Output the [X, Y] coordinate of the center of the cell containing the given text.  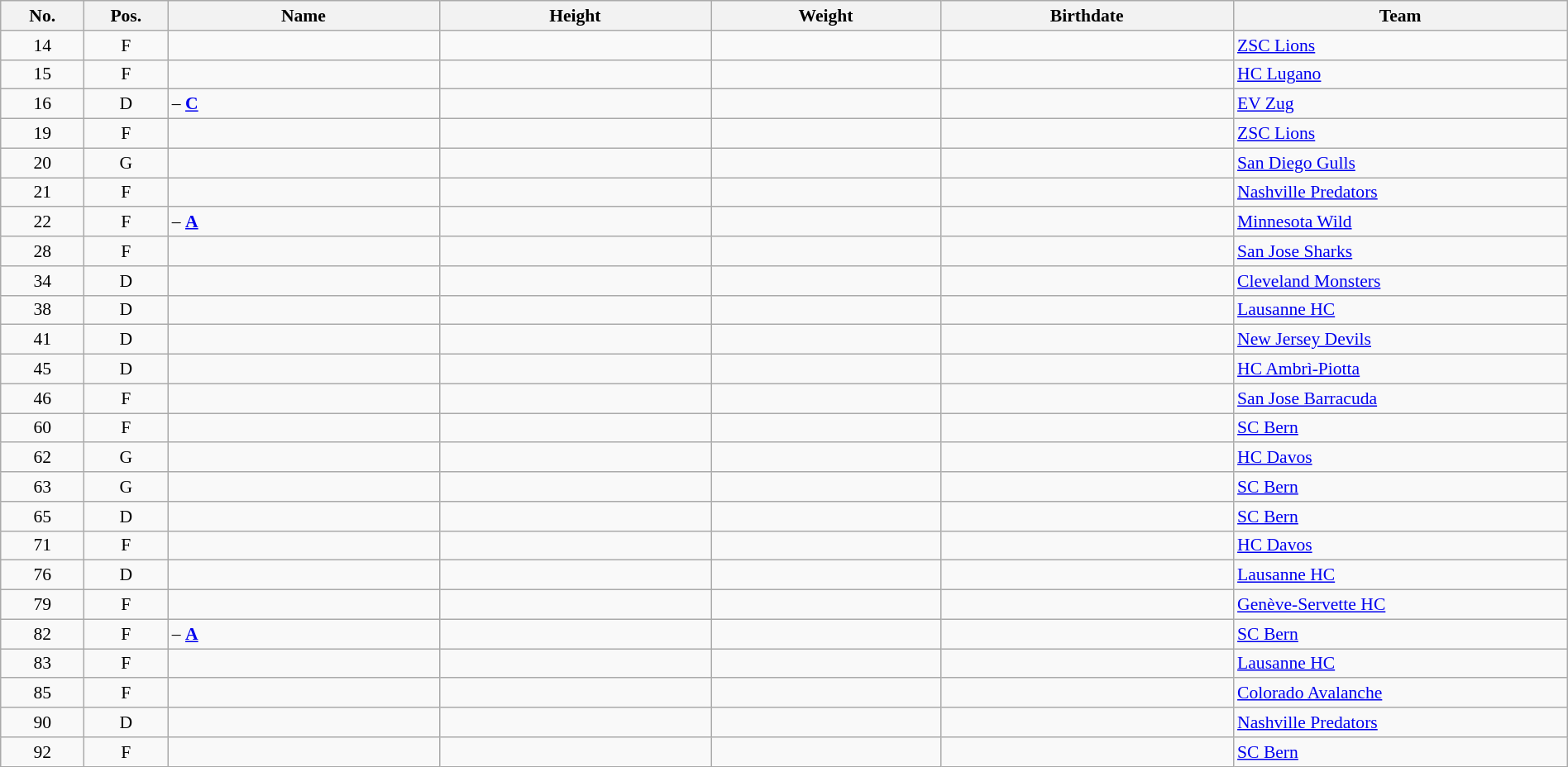
San Jose Sharks [1400, 251]
San Jose Barracuda [1400, 398]
Colorado Avalanche [1400, 693]
83 [43, 664]
New Jersey Devils [1400, 340]
EV Zug [1400, 104]
Minnesota Wild [1400, 222]
21 [43, 193]
Birthdate [1087, 16]
62 [43, 458]
Team [1400, 16]
22 [43, 222]
82 [43, 634]
No. [43, 16]
20 [43, 163]
Genève-Servette HC [1400, 605]
46 [43, 398]
71 [43, 545]
76 [43, 575]
Cleveland Monsters [1400, 281]
79 [43, 605]
85 [43, 693]
Name [304, 16]
Weight [826, 16]
HC Ambrì-Piotta [1400, 369]
34 [43, 281]
– C [304, 104]
90 [43, 722]
Pos. [126, 16]
14 [43, 45]
HC Lugano [1400, 74]
Height [575, 16]
19 [43, 134]
28 [43, 251]
38 [43, 310]
63 [43, 487]
60 [43, 428]
41 [43, 340]
16 [43, 104]
15 [43, 74]
65 [43, 517]
92 [43, 752]
San Diego Gulls [1400, 163]
45 [43, 369]
